Return [x, y] of the center of cell containing provided text 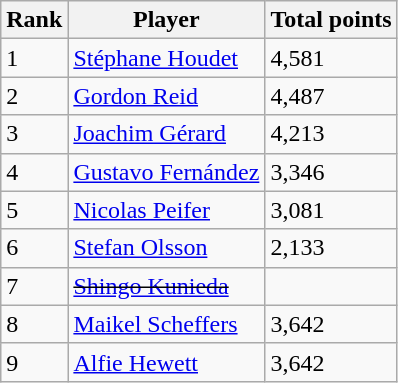
2 [34, 96]
4 [34, 172]
Maikel Scheffers [166, 324]
Player [166, 20]
8 [34, 324]
4,487 [331, 96]
6 [34, 248]
Stefan Olsson [166, 248]
Gustavo Fernández [166, 172]
1 [34, 58]
Shingo Kunieda [166, 286]
Total points [331, 20]
5 [34, 210]
Rank [34, 20]
7 [34, 286]
Joachim Gérard [166, 134]
2,133 [331, 248]
3,346 [331, 172]
4,581 [331, 58]
Alfie Hewett [166, 362]
3 [34, 134]
Gordon Reid [166, 96]
4,213 [331, 134]
Nicolas Peifer [166, 210]
9 [34, 362]
3,081 [331, 210]
Stéphane Houdet [166, 58]
